Find where the given text appears and provide that cell's center as (X, Y) coordinate. 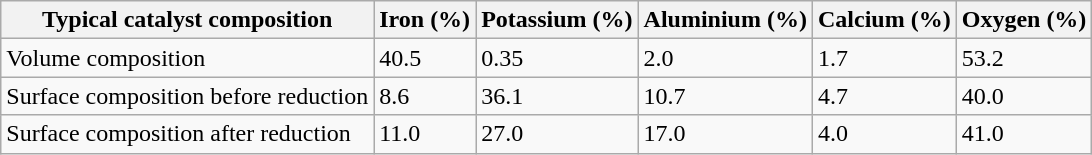
11.0 (425, 134)
Surface composition after reduction (188, 134)
2.0 (725, 58)
Oxygen (%) (1024, 20)
Aluminium (%) (725, 20)
1.7 (884, 58)
4.7 (884, 96)
Volume composition (188, 58)
40.0 (1024, 96)
4.0 (884, 134)
53.2 (1024, 58)
Typical catalyst composition (188, 20)
8.6 (425, 96)
41.0 (1024, 134)
36.1 (557, 96)
Iron (%) (425, 20)
27.0 (557, 134)
10.7 (725, 96)
0.35 (557, 58)
17.0 (725, 134)
Potassium (%) (557, 20)
40.5 (425, 58)
Calcium (%) (884, 20)
Surface composition before reduction (188, 96)
